Identify which cell holds the provided text, then report its [x, y] central coordinate. 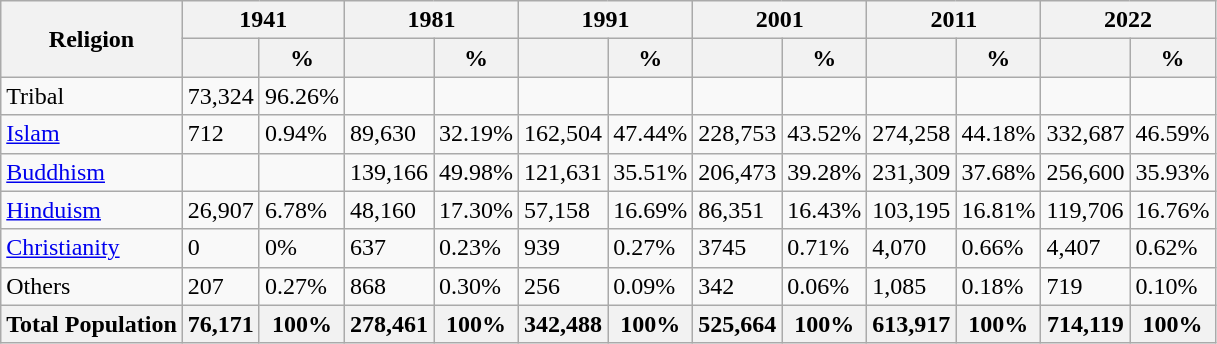
16.69% [650, 210]
16.81% [998, 210]
43.52% [824, 134]
714,119 [1086, 324]
37.68% [998, 172]
35.93% [1172, 172]
0.62% [1172, 248]
Tribal [92, 96]
1981 [431, 20]
1,085 [912, 286]
89,630 [388, 134]
0.10% [1172, 286]
2001 [780, 20]
2011 [954, 20]
3745 [738, 248]
Total Population [92, 324]
342,488 [564, 324]
206,473 [738, 172]
96.26% [302, 96]
Islam [92, 134]
Christianity [92, 248]
17.30% [476, 210]
39.28% [824, 172]
4,070 [912, 248]
Hinduism [92, 210]
1991 [606, 20]
0.94% [302, 134]
525,664 [738, 324]
86,351 [738, 210]
49.98% [476, 172]
0.06% [824, 286]
162,504 [564, 134]
256 [564, 286]
Others [92, 286]
121,631 [564, 172]
44.18% [998, 134]
35.51% [650, 172]
256,600 [1086, 172]
278,461 [388, 324]
0.23% [476, 248]
0.66% [998, 248]
939 [564, 248]
228,753 [738, 134]
1941 [263, 20]
613,917 [912, 324]
342 [738, 286]
46.59% [1172, 134]
139,166 [388, 172]
0.18% [998, 286]
73,324 [220, 96]
Religion [92, 39]
32.19% [476, 134]
637 [388, 248]
274,258 [912, 134]
26,907 [220, 210]
0% [302, 248]
47.44% [650, 134]
0 [220, 248]
719 [1086, 286]
6.78% [302, 210]
16.43% [824, 210]
Buddhism [92, 172]
231,309 [912, 172]
119,706 [1086, 210]
48,160 [388, 210]
103,195 [912, 210]
4,407 [1086, 248]
0.30% [476, 286]
0.09% [650, 286]
76,171 [220, 324]
2022 [1128, 20]
57,158 [564, 210]
16.76% [1172, 210]
868 [388, 286]
332,687 [1086, 134]
0.71% [824, 248]
712 [220, 134]
207 [220, 286]
